Locate the cell with the specified text and output its (X, Y) center coordinate. 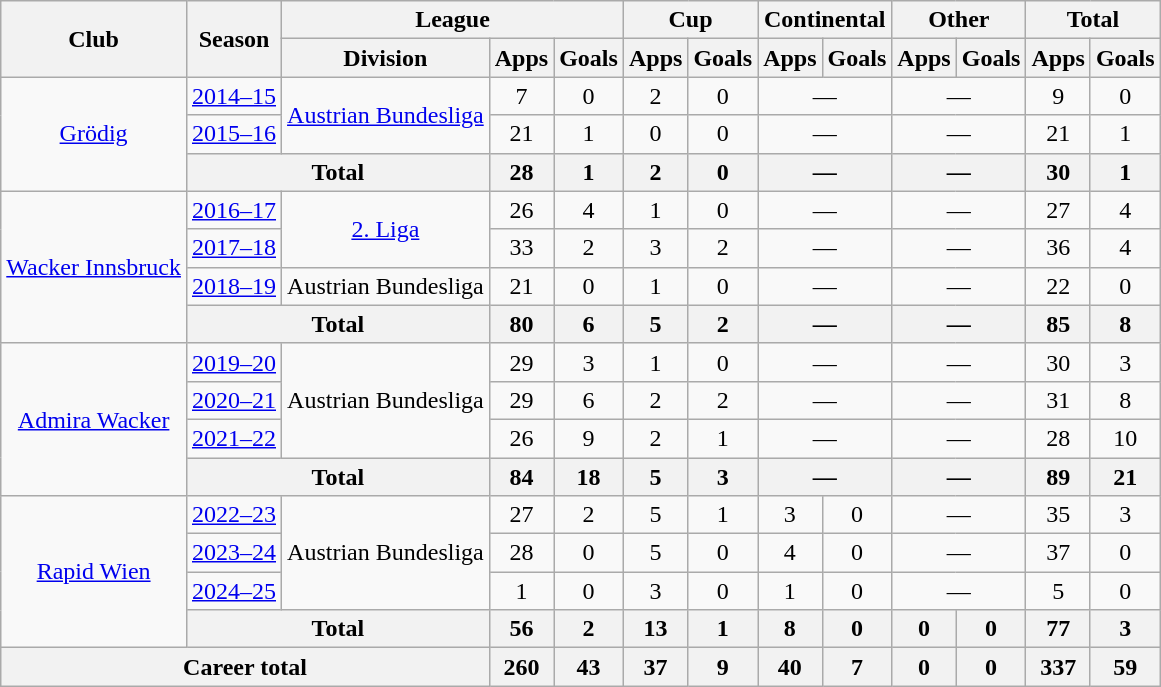
2022–23 (234, 515)
77 (1058, 629)
2023–24 (234, 553)
League (453, 20)
10 (1125, 438)
2024–25 (234, 591)
2015–16 (234, 134)
56 (521, 629)
35 (1058, 515)
85 (1058, 324)
89 (1058, 477)
337 (1058, 667)
Rapid Wien (94, 572)
Season (234, 39)
Admira Wacker (94, 419)
13 (655, 629)
Club (94, 39)
Other (959, 20)
36 (1058, 248)
59 (1125, 667)
2019–20 (234, 362)
40 (790, 667)
33 (521, 248)
2. Liga (386, 229)
2014–15 (234, 96)
Cup (690, 20)
22 (1058, 286)
Division (386, 58)
Career total (245, 667)
2021–22 (234, 438)
84 (521, 477)
2018–19 (234, 286)
80 (521, 324)
Continental (825, 20)
Wacker Innsbruck (94, 267)
260 (521, 667)
2016–17 (234, 210)
Grödig (94, 134)
31 (1058, 400)
2017–18 (234, 248)
18 (589, 477)
43 (589, 667)
2020–21 (234, 400)
